Pinpoint the cell where the given text exists, returning its [x, y] midpoint coordinate. 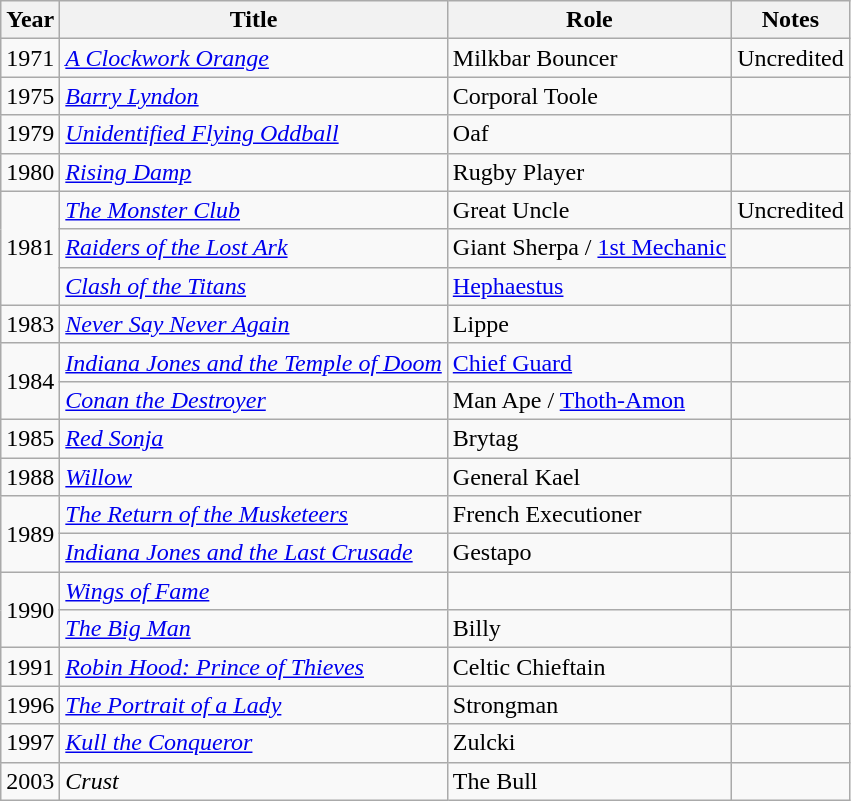
Clash of the Titans [254, 286]
1975 [30, 96]
The Bull [589, 781]
Giant Sherpa / 1st Mechanic [589, 248]
Wings of Fame [254, 591]
Great Uncle [589, 210]
Zulcki [589, 743]
1985 [30, 438]
1983 [30, 324]
Rugby Player [589, 172]
1997 [30, 743]
The Monster Club [254, 210]
Barry Lyndon [254, 96]
A Clockwork Orange [254, 58]
Never Say Never Again [254, 324]
Rising Damp [254, 172]
1989 [30, 534]
Lippe [589, 324]
Indiana Jones and the Last Crusade [254, 553]
1981 [30, 248]
1990 [30, 610]
Billy [589, 629]
Title [254, 20]
1988 [30, 477]
1980 [30, 172]
Hephaestus [589, 286]
Willow [254, 477]
Conan the Destroyer [254, 400]
Role [589, 20]
Milkbar Bouncer [589, 58]
1979 [30, 134]
Oaf [589, 134]
Indiana Jones and the Temple of Doom [254, 362]
French Executioner [589, 515]
Red Sonja [254, 438]
Raiders of the Lost Ark [254, 248]
Chief Guard [589, 362]
1996 [30, 705]
Robin Hood: Prince of Thieves [254, 667]
Year [30, 20]
The Return of the Musketeers [254, 515]
Unidentified Flying Oddball [254, 134]
1984 [30, 381]
Gestapo [589, 553]
2003 [30, 781]
Kull the Conqueror [254, 743]
Man Ape / Thoth-Amon [589, 400]
Corporal Toole [589, 96]
Brytag [589, 438]
Strongman [589, 705]
Notes [791, 20]
The Big Man [254, 629]
The Portrait of a Lady [254, 705]
1971 [30, 58]
Celtic Chieftain [589, 667]
1991 [30, 667]
Crust [254, 781]
General Kael [589, 477]
